Capture the cell that displays the provided text and extract its [X, Y] central coordinate. 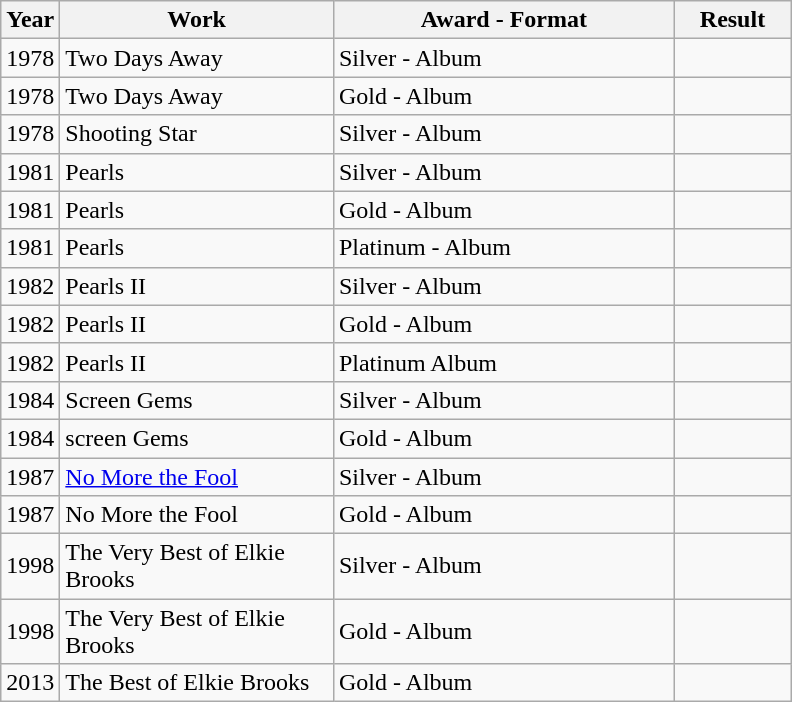
Platinum Album [504, 362]
Award - Format [504, 20]
screen Gems [197, 438]
Result [732, 20]
2013 [30, 683]
Work [197, 20]
Screen Gems [197, 400]
Year [30, 20]
The Best of Elkie Brooks [197, 683]
Shooting Star [197, 134]
Platinum - Album [504, 248]
